Search for the cell housing the specified text and yield its (x, y) center coordinate. 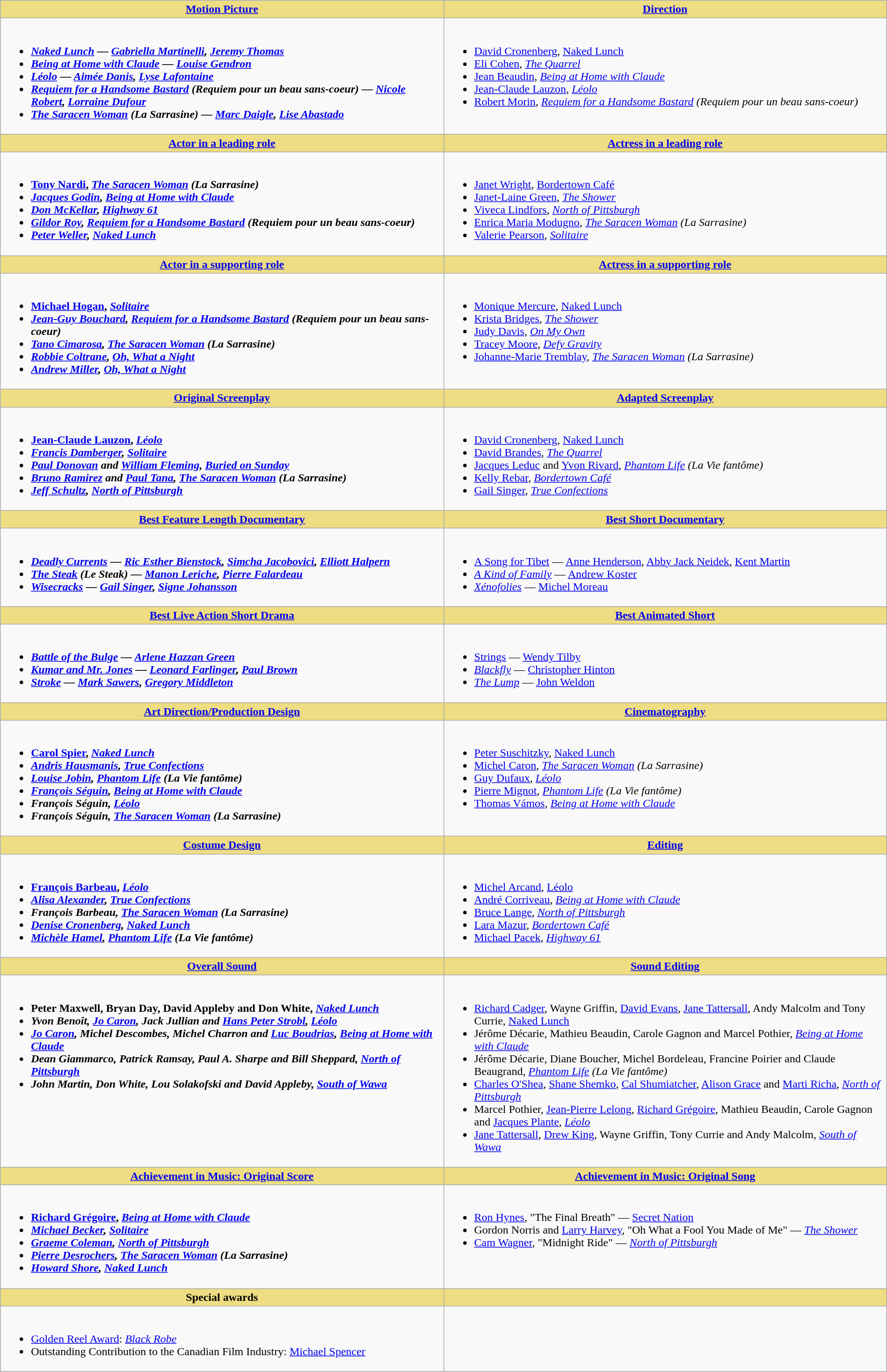
Original Screenplay (222, 398)
Adapted Screenplay (665, 398)
Overall Sound (222, 966)
A Song for Tibet — Anne Henderson, Abby Jack Neidek, Kent MartinA Kind of Family — Andrew KosterXénofolies — Michel Moreau (665, 567)
Editing (665, 845)
Best Short Documentary (665, 519)
Actress in a supporting role (665, 264)
Sound Editing (665, 966)
Actress in a leading role (665, 143)
Motion Picture (222, 9)
Costume Design (222, 845)
Strings — Wendy TilbyBlackfly — Christopher HintonThe Lump — John Weldon (665, 663)
Best Live Action Short Drama (222, 615)
Direction (665, 9)
Best Feature Length Documentary (222, 519)
Art Direction/Production Design (222, 711)
Actor in a leading role (222, 143)
Michel Arcand, LéoloAndré Corriveau, Being at Home with ClaudeBruce Lange, North of PittsburghLara Mazur, Bordertown CaféMichael Pacek, Highway 61 (665, 906)
Golden Reel Award: Black RobeOutstanding Contribution to the Canadian Film Industry: Michael Spencer (222, 1339)
Cinematography (665, 711)
Achievement in Music: Original Score (222, 1176)
Actor in a supporting role (222, 264)
Best Animated Short (665, 615)
Special awards (222, 1297)
Achievement in Music: Original Song (665, 1176)
Battle of the Bulge — Arlene Hazzan GreenKumar and Mr. Jones — Leonard Farlinger, Paul BrownStroke — Mark Sawers, Gregory Middleton (222, 663)
